Extract the [X, Y] coordinate from the center of the cell holding the provided text.  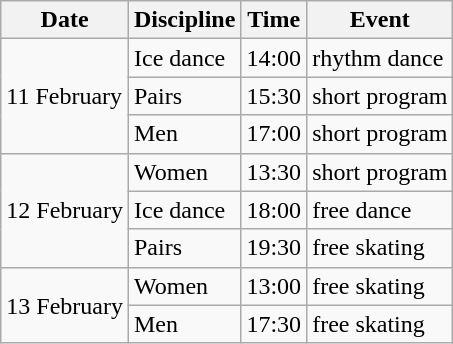
13:30 [274, 172]
Discipline [184, 20]
rhythm dance [380, 58]
15:30 [274, 96]
free dance [380, 210]
19:30 [274, 248]
14:00 [274, 58]
Time [274, 20]
17:30 [274, 324]
Event [380, 20]
12 February [65, 210]
18:00 [274, 210]
13 February [65, 305]
Date [65, 20]
13:00 [274, 286]
11 February [65, 96]
17:00 [274, 134]
